For the text-containing cell, return its midpoint in (x, y) coordinate format. 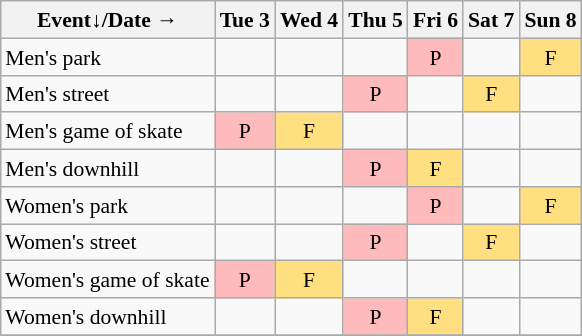
Sun 8 (550, 20)
Wed 4 (309, 20)
Men's downhill (107, 168)
Women's park (107, 204)
Men's park (107, 56)
Women's street (107, 242)
Event↓/Date → (107, 20)
Tue 3 (245, 20)
Women's game of skate (107, 280)
Men's game of skate (107, 130)
Sat 7 (491, 20)
Women's downhill (107, 316)
Thu 5 (376, 20)
Fri 6 (436, 20)
Men's street (107, 94)
